Scan for the cell matching the given text and deliver its [X, Y] coordinate at center. 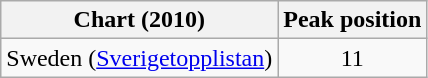
Peak position [352, 20]
11 [352, 58]
Chart (2010) [140, 20]
Sweden (Sverigetopplistan) [140, 58]
